For the text-containing cell, return its midpoint in (x, y) coordinate format. 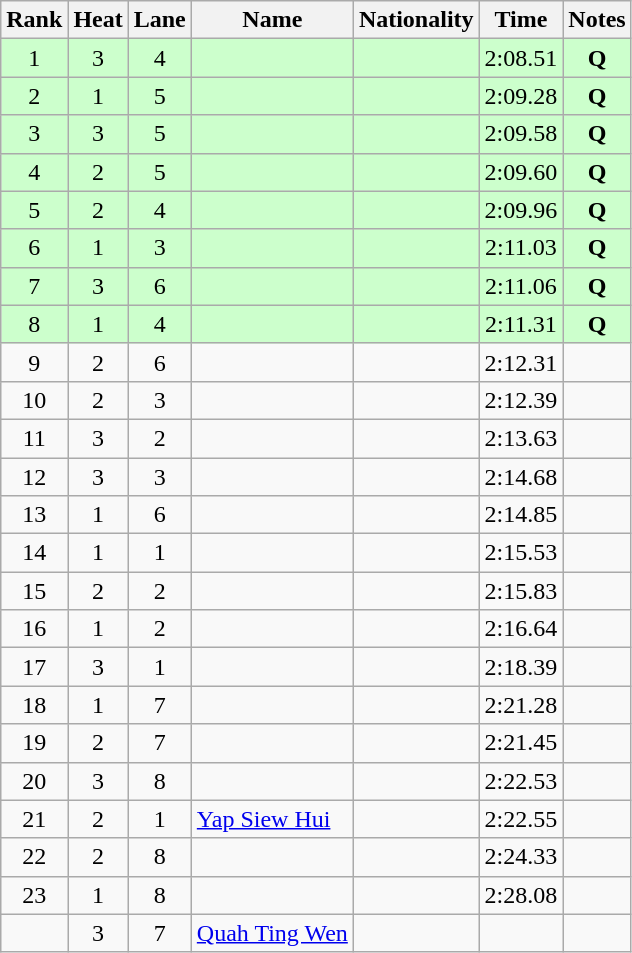
21 (34, 819)
16 (34, 629)
17 (34, 667)
11 (34, 438)
2:09.58 (521, 134)
Rank (34, 20)
Notes (597, 20)
2:09.60 (521, 172)
2:28.08 (521, 895)
2:15.53 (521, 553)
23 (34, 895)
2:12.31 (521, 362)
Lane (160, 20)
19 (34, 743)
12 (34, 477)
2:08.51 (521, 58)
Quah Ting Wen (272, 933)
2:14.85 (521, 515)
15 (34, 591)
14 (34, 553)
2:14.68 (521, 477)
13 (34, 515)
2:09.28 (521, 96)
20 (34, 781)
22 (34, 857)
2:11.03 (521, 248)
18 (34, 705)
2:21.45 (521, 743)
2:13.63 (521, 438)
2:22.53 (521, 781)
2:18.39 (521, 667)
Heat (98, 20)
2:12.39 (521, 400)
2:22.55 (521, 819)
2:11.31 (521, 324)
Yap Siew Hui (272, 819)
2:21.28 (521, 705)
Nationality (416, 20)
2:16.64 (521, 629)
Name (272, 20)
10 (34, 400)
2:15.83 (521, 591)
9 (34, 362)
Time (521, 20)
2:11.06 (521, 286)
2:09.96 (521, 210)
2:24.33 (521, 857)
